Find where the given text appears and provide that cell's center as [X, Y] coordinate. 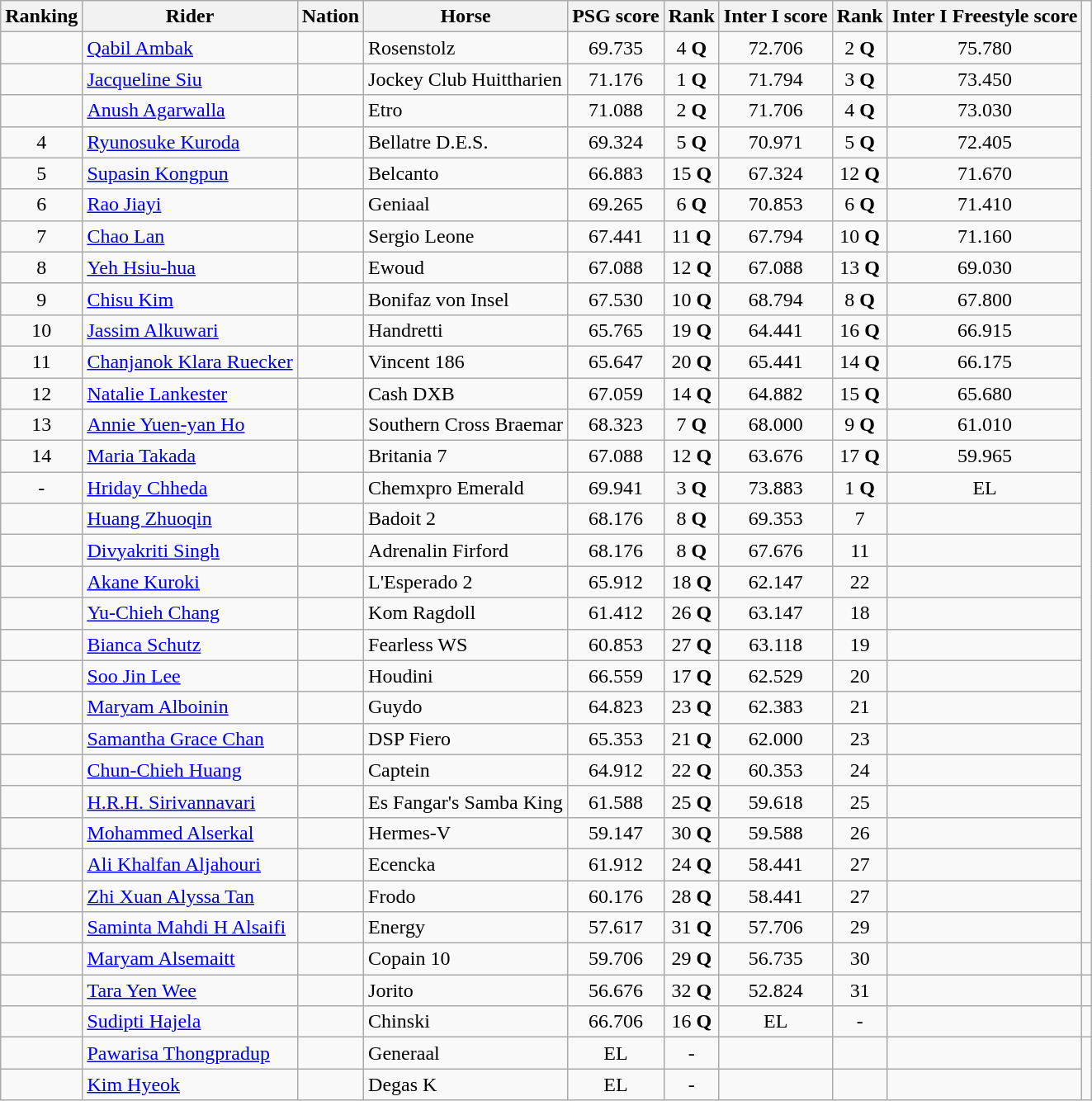
25 Q [692, 801]
Bellatre D.E.S. [466, 142]
61.010 [985, 425]
59.147 [616, 833]
69.353 [776, 519]
20 [860, 676]
Chanjanok Klara Ruecker [190, 361]
Bonifaz von Insel [466, 299]
73.450 [985, 79]
Energy [466, 928]
14 [41, 456]
60.853 [616, 645]
66.559 [616, 676]
Soo Jin Lee [190, 676]
9 [41, 299]
18 [860, 613]
L'Esperado 2 [466, 582]
69.941 [616, 488]
64.823 [616, 707]
62.383 [776, 707]
63.676 [776, 456]
Inter I score [776, 17]
67.800 [985, 299]
69.324 [616, 142]
Chun-Chieh Huang [190, 770]
23 [860, 739]
24 Q [692, 864]
21 [860, 707]
Saminta Mahdi H Alsaifi [190, 928]
57.617 [616, 928]
Bianca Schutz [190, 645]
29 Q [692, 959]
59.706 [616, 959]
64.912 [616, 770]
56.676 [616, 990]
19 Q [692, 330]
9 Q [860, 425]
63.147 [776, 613]
22 [860, 582]
65.647 [616, 361]
Annie Yuen-yan Ho [190, 425]
69.030 [985, 267]
71.410 [985, 205]
Jacqueline Siu [190, 79]
Zhi Xuan Alyssa Tan [190, 895]
4 [41, 142]
Cash DXB [466, 394]
75.780 [985, 48]
Jorito [466, 990]
Natalie Lankester [190, 394]
22 Q [692, 770]
63.118 [776, 645]
66.915 [985, 330]
62.147 [776, 582]
Yeh Hsiu-hua [190, 267]
10 [41, 330]
67.324 [776, 173]
Rider [190, 17]
Jassim Alkuwari [190, 330]
24 [860, 770]
73.030 [985, 111]
Belcanto [466, 173]
Badoit 2 [466, 519]
Mohammed Alserkal [190, 833]
Akane Kuroki [190, 582]
23 Q [692, 707]
62.529 [776, 676]
Adrenalin Firford [466, 550]
32 Q [692, 990]
52.824 [776, 990]
Kom Ragdoll [466, 613]
Inter I Freestyle score [985, 17]
71.176 [616, 79]
69.735 [616, 48]
70.853 [776, 205]
19 [860, 645]
Guydo [466, 707]
PSG score [616, 17]
Captein [466, 770]
65.441 [776, 361]
11 Q [692, 236]
67.059 [616, 394]
60.176 [616, 895]
56.735 [776, 959]
Anush Agarwalla [190, 111]
Fearless WS [466, 645]
61.588 [616, 801]
Sudipti Hajela [190, 1022]
26 [860, 833]
61.912 [616, 864]
67.794 [776, 236]
26 Q [692, 613]
59.618 [776, 801]
70.971 [776, 142]
64.441 [776, 330]
Handretti [466, 330]
12 [41, 394]
71.160 [985, 236]
71.794 [776, 79]
30 Q [692, 833]
66.706 [616, 1022]
Kim Hyeok [190, 1084]
Huang Zhuoqin [190, 519]
Chinski [466, 1022]
Copain 10 [466, 959]
59.965 [985, 456]
7 Q [692, 425]
Ewoud [466, 267]
71.706 [776, 111]
29 [860, 928]
Es Fangar's Samba King [466, 801]
Britania 7 [466, 456]
Maryam Alboinin [190, 707]
57.706 [776, 928]
31 Q [692, 928]
Chao Lan [190, 236]
71.670 [985, 173]
Etro [466, 111]
Frodo [466, 895]
Ryunosuke Kuroda [190, 142]
Horse [466, 17]
65.912 [616, 582]
72.706 [776, 48]
72.405 [985, 142]
13 [41, 425]
Generaal [466, 1053]
Divyakriti Singh [190, 550]
18 Q [692, 582]
Rao Jiayi [190, 205]
Sergio Leone [466, 236]
Maryam Alsemaitt [190, 959]
Degas K [466, 1084]
Ranking [41, 17]
Yu-Chieh Chang [190, 613]
Chisu Kim [190, 299]
28 Q [692, 895]
Geniaal [466, 205]
65.680 [985, 394]
Houdini [466, 676]
73.883 [776, 488]
13 Q [860, 267]
66.883 [616, 173]
68.000 [776, 425]
61.412 [616, 613]
Ali Khalfan Aljahouri [190, 864]
66.175 [985, 361]
Pawarisa Thongpradup [190, 1053]
DSP Fiero [466, 739]
Vincent 186 [466, 361]
62.000 [776, 739]
Samantha Grace Chan [190, 739]
30 [860, 959]
Chemxpro Emerald [466, 488]
Qabil Ambak [190, 48]
Southern Cross Braemar [466, 425]
69.265 [616, 205]
Supasin Kongpun [190, 173]
67.441 [616, 236]
Rosenstolz [466, 48]
27 Q [692, 645]
20 Q [692, 361]
59.588 [776, 833]
5 [41, 173]
8 [41, 267]
Maria Takada [190, 456]
Hriday Chheda [190, 488]
Jockey Club Huittharien [466, 79]
68.794 [776, 299]
64.882 [776, 394]
67.676 [776, 550]
60.353 [776, 770]
H.R.H. Sirivannavari [190, 801]
71.088 [616, 111]
21 Q [692, 739]
67.530 [616, 299]
68.323 [616, 425]
65.353 [616, 739]
Tara Yen Wee [190, 990]
Nation [330, 17]
Hermes-V [466, 833]
6 [41, 205]
Ecencka [466, 864]
31 [860, 990]
65.765 [616, 330]
25 [860, 801]
